From the cell containing the given text, extract its center point as [x, y] coordinate. 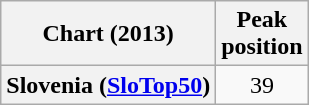
39 [262, 85]
Slovenia (SloTop50) [108, 85]
Peakposition [262, 34]
Chart (2013) [108, 34]
